Capture the cell that displays the provided text and extract its (x, y) central coordinate. 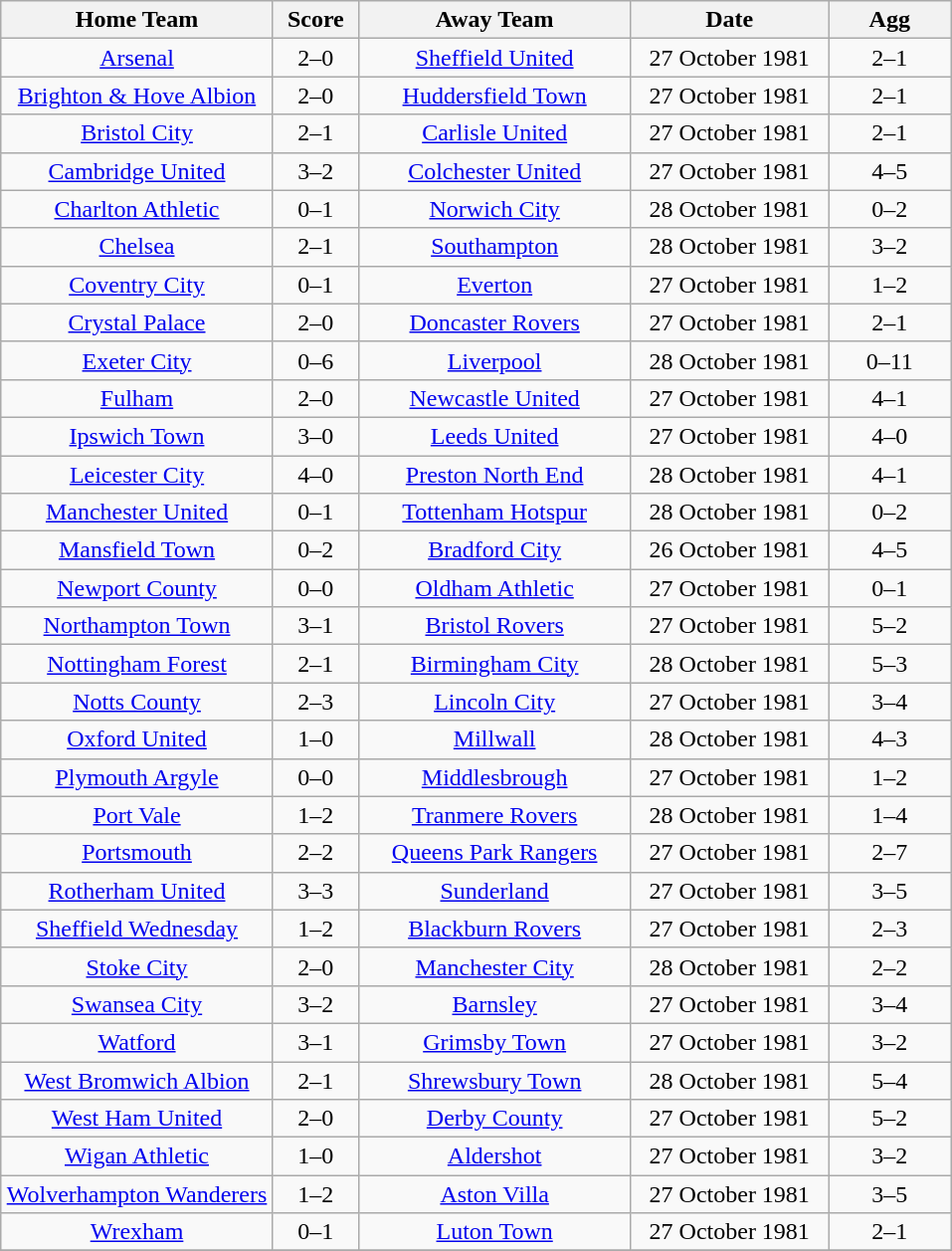
3–3 (315, 891)
Bristol Rovers (494, 626)
Cambridge United (137, 171)
Queens Park Rangers (494, 853)
Away Team (494, 20)
Charlton Athletic (137, 209)
Middlesbrough (494, 777)
Birmingham City (494, 664)
Plymouth Argyle (137, 777)
Bristol City (137, 133)
Liverpool (494, 360)
Wolverhampton Wanderers (137, 1194)
5–3 (889, 664)
Swansea City (137, 1004)
Sheffield Wednesday (137, 929)
Chelsea (137, 247)
Date (730, 20)
Preston North End (494, 475)
5–4 (889, 1080)
Bradford City (494, 550)
Blackburn Rovers (494, 929)
Everton (494, 285)
Tottenham Hotspur (494, 513)
Southampton (494, 247)
Barnsley (494, 1004)
Nottingham Forest (137, 664)
Northampton Town (137, 626)
Score (315, 20)
Crystal Palace (137, 322)
Aston Villa (494, 1194)
0–11 (889, 360)
Lincoln City (494, 702)
Mansfield Town (137, 550)
26 October 1981 (730, 550)
Doncaster Rovers (494, 322)
West Bromwich Albion (137, 1080)
Leicester City (137, 475)
Manchester City (494, 966)
Portsmouth (137, 853)
Grimsby Town (494, 1042)
Huddersfield Town (494, 96)
Exeter City (137, 360)
Oxford United (137, 739)
2–7 (889, 853)
Brighton & Hove Albion (137, 96)
Norwich City (494, 209)
Millwall (494, 739)
Fulham (137, 398)
Watford (137, 1042)
Leeds United (494, 436)
Newcastle United (494, 398)
Shrewsbury Town (494, 1080)
3–0 (315, 436)
Newport County (137, 588)
Arsenal (137, 58)
Stoke City (137, 966)
Luton Town (494, 1232)
Port Vale (137, 815)
0–6 (315, 360)
4–3 (889, 739)
Home Team (137, 20)
West Ham United (137, 1119)
Agg (889, 20)
Derby County (494, 1119)
Aldershot (494, 1156)
Colchester United (494, 171)
Rotherham United (137, 891)
Wrexham (137, 1232)
Notts County (137, 702)
Manchester United (137, 513)
Tranmere Rovers (494, 815)
Carlisle United (494, 133)
Ipswich Town (137, 436)
Sunderland (494, 891)
Wigan Athletic (137, 1156)
Sheffield United (494, 58)
Oldham Athletic (494, 588)
1–4 (889, 815)
Coventry City (137, 285)
